Return the (x, y) coordinate for the center point of the cell that contains the specified text.  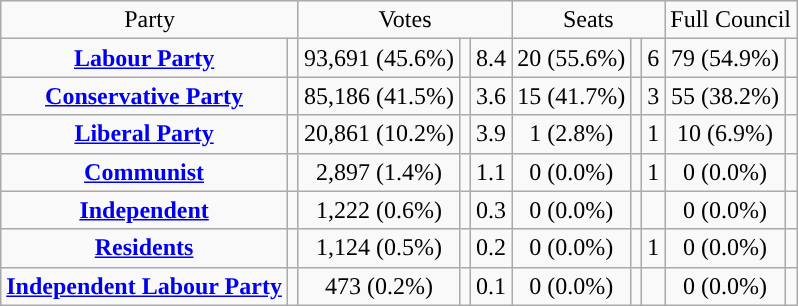
3 (654, 96)
1,124 (0.5%) (378, 248)
Independent Labour Party (144, 286)
8.4 (492, 58)
3.9 (492, 134)
1,222 (0.6%) (378, 210)
10 (6.9%) (726, 134)
Liberal Party (144, 134)
6 (654, 58)
Residents (144, 248)
0.2 (492, 248)
Independent (144, 210)
55 (38.2%) (726, 96)
Party (150, 20)
Labour Party (144, 58)
Conservative Party (144, 96)
79 (54.9%) (726, 58)
0.1 (492, 286)
3.6 (492, 96)
93,691 (45.6%) (378, 58)
85,186 (41.5%) (378, 96)
1 (2.8%) (572, 134)
Votes (404, 20)
Communist (144, 172)
1.1 (492, 172)
Seats (588, 20)
20,861 (10.2%) (378, 134)
Full Council (731, 20)
473 (0.2%) (378, 286)
0.3 (492, 210)
20 (55.6%) (572, 58)
15 (41.7%) (572, 96)
2,897 (1.4%) (378, 172)
